Scan for the cell matching the given text and deliver its [x, y] coordinate at center. 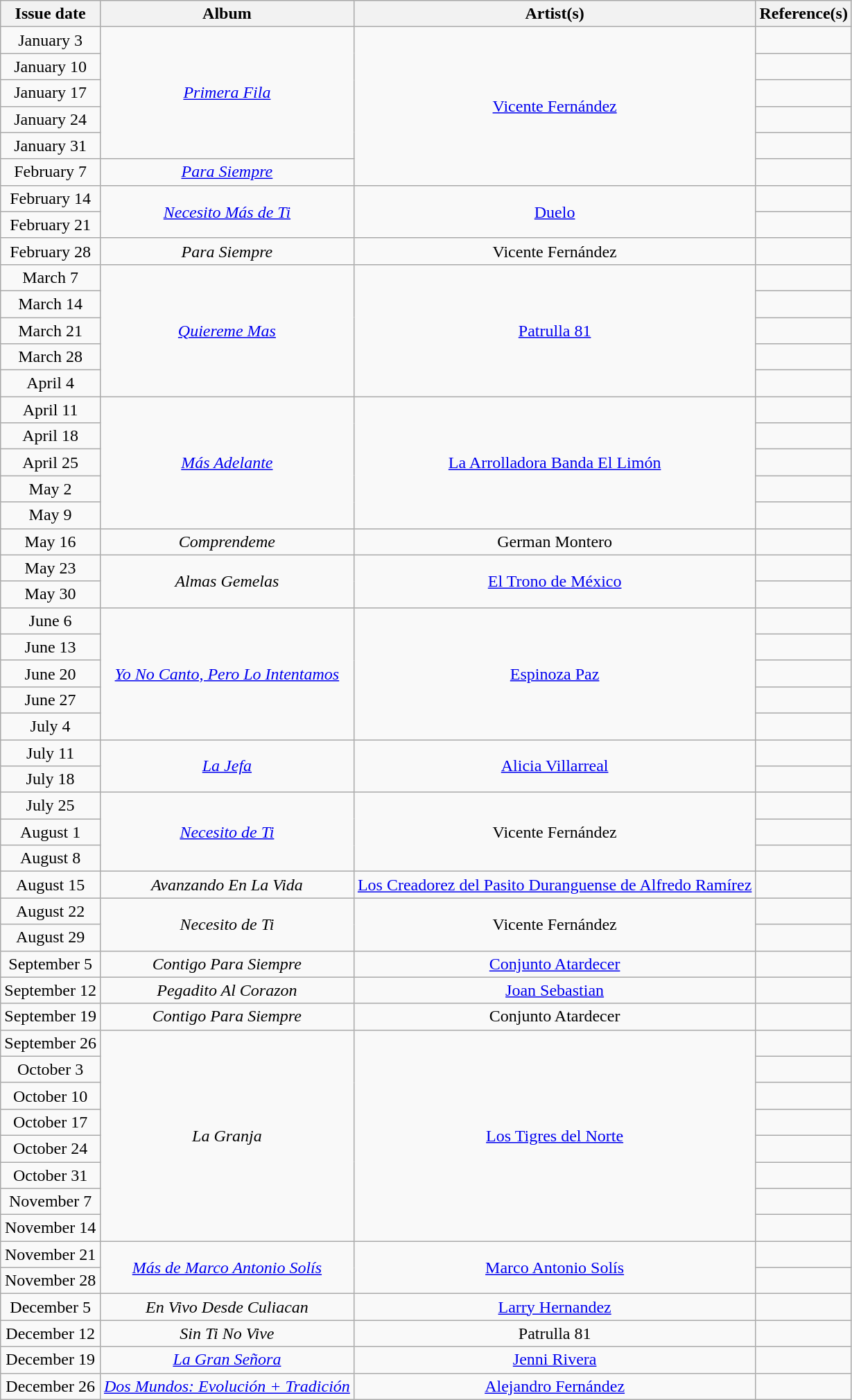
En Vivo Desde Culiacan [227, 1307]
Comprendeme [227, 542]
November 21 [51, 1254]
December 5 [51, 1307]
June 27 [51, 700]
Quiereme Mas [227, 330]
Alicia Villarreal [555, 766]
El Trono de México [555, 581]
July 25 [51, 806]
January 24 [51, 119]
Marco Antonio Solís [555, 1268]
May 9 [51, 515]
La Jefa [227, 766]
June 13 [51, 647]
Espinoza Paz [555, 673]
July 11 [51, 752]
February 21 [51, 225]
La Arrolladora Banda El Limón [555, 463]
October 17 [51, 1122]
La Gran Señora [227, 1360]
December 19 [51, 1360]
May 30 [51, 594]
April 25 [51, 463]
August 15 [51, 885]
January 31 [51, 146]
Jenni Rivera [555, 1360]
March 14 [51, 304]
March 21 [51, 331]
March 28 [51, 357]
October 24 [51, 1148]
Pegadito Al Corazon [227, 990]
December 12 [51, 1333]
Artist(s) [555, 14]
April 11 [51, 410]
Dos Mundos: Evolución + Tradición [227, 1386]
Los Creadorez del Pasito Duranguense de Alfredo Ramírez [555, 885]
October 3 [51, 1069]
Más Adelante [227, 463]
November 14 [51, 1228]
Issue date [51, 14]
Album [227, 14]
September 5 [51, 964]
November 7 [51, 1202]
September 19 [51, 1017]
April 4 [51, 383]
May 16 [51, 542]
German Montero [555, 542]
April 18 [51, 436]
Yo No Canto, Pero Lo Intentamos [227, 673]
September 12 [51, 990]
January 3 [51, 40]
February 28 [51, 251]
February 7 [51, 172]
August 8 [51, 858]
August 1 [51, 832]
January 17 [51, 93]
La Granja [227, 1135]
Más de Marco Antonio Solís [227, 1268]
Necesito Más de Ti [227, 211]
May 2 [51, 489]
Almas Gemelas [227, 581]
June 6 [51, 621]
Primera Fila [227, 93]
October 10 [51, 1096]
January 10 [51, 67]
Sin Ti No Vive [227, 1333]
Duelo [555, 211]
August 29 [51, 937]
Los Tigres del Norte [555, 1135]
February 14 [51, 198]
November 28 [51, 1281]
September 26 [51, 1043]
Alejandro Fernández [555, 1386]
August 22 [51, 911]
December 26 [51, 1386]
October 31 [51, 1175]
Joan Sebastian [555, 990]
July 18 [51, 779]
Reference(s) [804, 14]
July 4 [51, 726]
May 23 [51, 568]
Avanzando En La Vida [227, 885]
March 7 [51, 277]
June 20 [51, 673]
Larry Hernandez [555, 1307]
